Capture the cell that displays the provided text and extract its [X, Y] central coordinate. 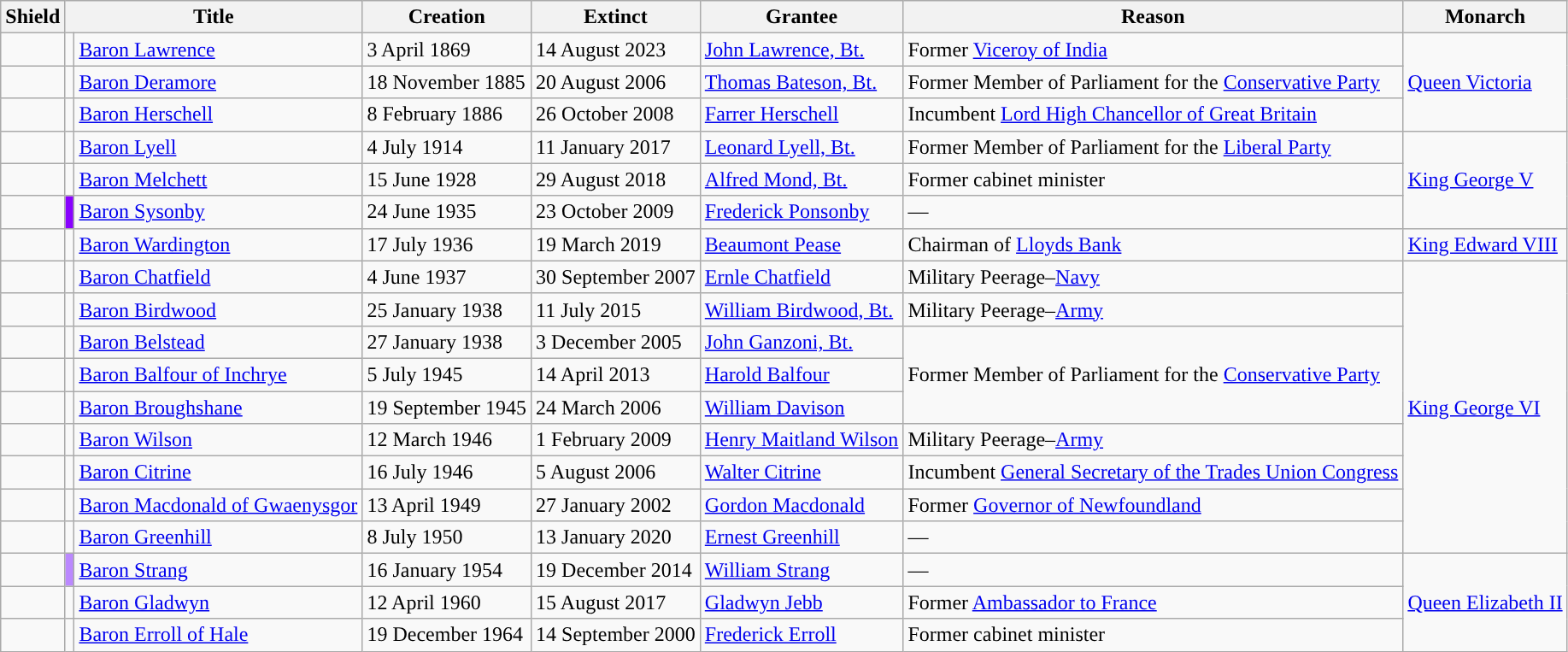
5 August 2006 [616, 473]
30 September 2007 [616, 277]
3 April 1869 [447, 50]
8 February 1886 [447, 115]
24 March 2006 [616, 408]
King Edward VIII [1485, 244]
14 April 2013 [616, 374]
15 August 2017 [616, 602]
20 August 2006 [616, 82]
Baron Lyell [219, 147]
Baron Birdwood [219, 309]
4 June 1937 [447, 277]
Baron Chatfield [219, 277]
Harold Balfour [802, 374]
Baron Strang [219, 570]
18 November 1885 [447, 82]
27 January 2002 [616, 505]
26 October 2008 [616, 115]
Henry Maitland Wilson [802, 440]
Alfred Mond, Bt. [802, 179]
15 June 1928 [447, 179]
19 September 1945 [447, 408]
Baron Wilson [219, 440]
Queen Victoria [1485, 82]
William Davison [802, 408]
Baron Greenhill [219, 537]
Queen Elizabeth II [1485, 602]
19 March 2019 [616, 244]
Beaumont Pease [802, 244]
23 October 2009 [616, 212]
14 September 2000 [616, 635]
Thomas Bateson, Bt. [802, 82]
29 August 2018 [616, 179]
5 July 1945 [447, 374]
Incumbent Lord High Chancellor of Great Britain [1154, 115]
Baron Macdonald of Gwaenysgor [219, 505]
19 December 2014 [616, 570]
13 January 2020 [616, 537]
17 July 1936 [447, 244]
Creation [447, 17]
12 March 1946 [447, 440]
Farrer Herschell [802, 115]
Baron Lawrence [219, 50]
14 August 2023 [616, 50]
Baron Wardington [219, 244]
Baron Broughshane [219, 408]
Walter Citrine [802, 473]
Shield [32, 17]
William Birdwood, Bt. [802, 309]
Baron Gladwyn [219, 602]
Leonard Lyell, Bt. [802, 147]
Ernest Greenhill [802, 537]
Ernle Chatfield [802, 277]
Baron Melchett [219, 179]
William Strang [802, 570]
25 January 1938 [447, 309]
12 April 1960 [447, 602]
27 January 1938 [447, 342]
Frederick Erroll [802, 635]
Gordon Macdonald [802, 505]
John Ganzoni, Bt. [802, 342]
Baron Sysonby [219, 212]
11 January 2017 [616, 147]
Reason [1154, 17]
Title [214, 17]
Baron Deramore [219, 82]
Incumbent General Secretary of the Trades Union Congress [1154, 473]
Gladwyn Jebb [802, 602]
Baron Belstead [219, 342]
3 December 2005 [616, 342]
13 April 1949 [447, 505]
Former Governor of Newfoundland [1154, 505]
Former Viceroy of India [1154, 50]
8 July 1950 [447, 537]
Extinct [616, 17]
11 July 2015 [616, 309]
Baron Herschell [219, 115]
John Lawrence, Bt. [802, 50]
1 February 2009 [616, 440]
Chairman of Lloyds Bank [1154, 244]
Baron Citrine [219, 473]
16 January 1954 [447, 570]
Monarch [1485, 17]
19 December 1964 [447, 635]
Military Peerage–Navy [1154, 277]
King George V [1485, 179]
Former Member of Parliament for the Liberal Party [1154, 147]
Baron Erroll of Hale [219, 635]
Baron Balfour of Inchrye [219, 374]
Former Ambassador to France [1154, 602]
Frederick Ponsonby [802, 212]
16 July 1946 [447, 473]
24 June 1935 [447, 212]
Grantee [802, 17]
King George VI [1485, 407]
4 July 1914 [447, 147]
